Identify which cell holds the provided text, then report its (X, Y) central coordinate. 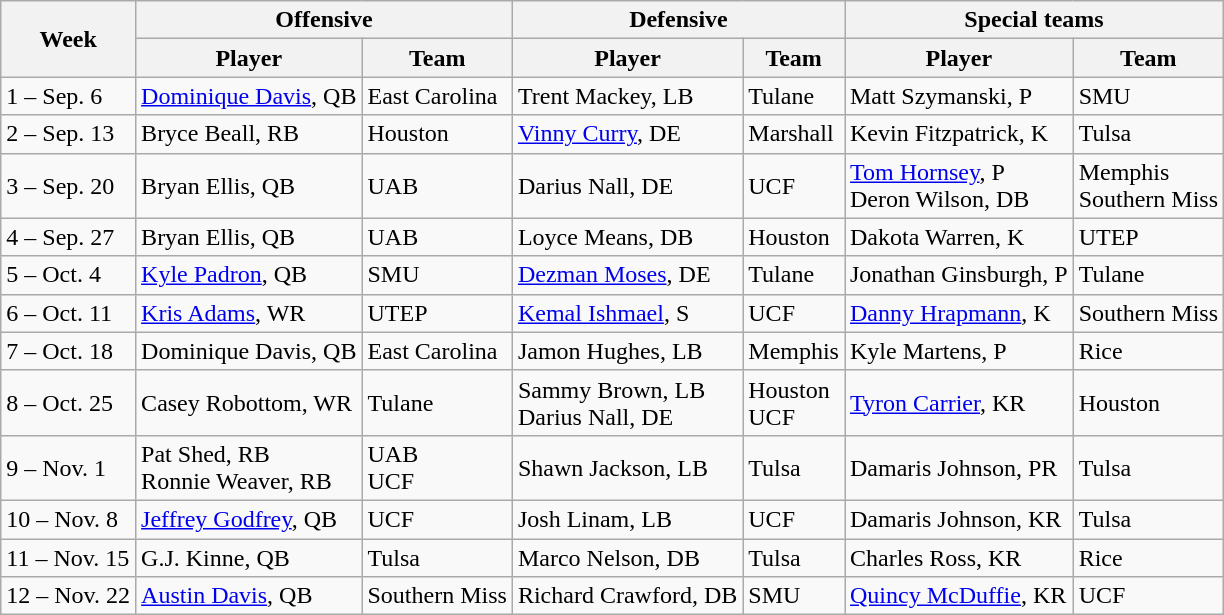
Memphis (794, 351)
Tyron Carrier, KR (958, 402)
Danny Hrapmann, K (958, 313)
10 – Nov. 8 (68, 519)
Loyce Means, DB (627, 237)
MemphisSouthern Miss (1148, 186)
Kemal Ishmael, S (627, 313)
Darius Nall, DE (627, 186)
Marco Nelson, DB (627, 557)
5 – Oct. 4 (68, 275)
2 – Sep. 13 (68, 134)
9 – Nov. 1 (68, 468)
G.J. Kinne, QB (249, 557)
Bryce Beall, RB (249, 134)
Casey Robottom, WR (249, 402)
Charles Ross, KR (958, 557)
Dakota Warren, K (958, 237)
Special teams (1034, 20)
7 – Oct. 18 (68, 351)
Jonathan Ginsburgh, P (958, 275)
Jeffrey Godfrey, QB (249, 519)
HoustonUCF (794, 402)
4 – Sep. 27 (68, 237)
Damaris Johnson, PR (958, 468)
Austin Davis, QB (249, 596)
Defensive (678, 20)
Kevin Fitzpatrick, K (958, 134)
Josh Linam, LB (627, 519)
Sammy Brown, LBDarius Nall, DE (627, 402)
Offensive (324, 20)
Damaris Johnson, KR (958, 519)
Marshall (794, 134)
6 – Oct. 11 (68, 313)
Shawn Jackson, LB (627, 468)
Richard Crawford, DB (627, 596)
Tom Hornsey, PDeron Wilson, DB (958, 186)
Matt Szymanski, P (958, 96)
UABUCF (437, 468)
Kyle Martens, P (958, 351)
Kyle Padron, QB (249, 275)
Jamon Hughes, LB (627, 351)
8 – Oct. 25 (68, 402)
12 – Nov. 22 (68, 596)
Pat Shed, RBRonnie Weaver, RB (249, 468)
Trent Mackey, LB (627, 96)
Quincy McDuffie, KR (958, 596)
Dezman Moses, DE (627, 275)
3 – Sep. 20 (68, 186)
Kris Adams, WR (249, 313)
Week (68, 39)
Vinny Curry, DE (627, 134)
1 – Sep. 6 (68, 96)
11 – Nov. 15 (68, 557)
